From the cell containing the given text, extract its center point as [x, y] coordinate. 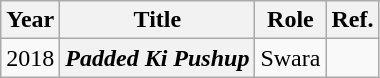
Ref. [352, 20]
Padded Ki Pushup [158, 58]
Role [290, 20]
Title [158, 20]
Year [30, 20]
Swara [290, 58]
2018 [30, 58]
